Extract the [x, y] coordinate from the center of the cell holding the provided text.  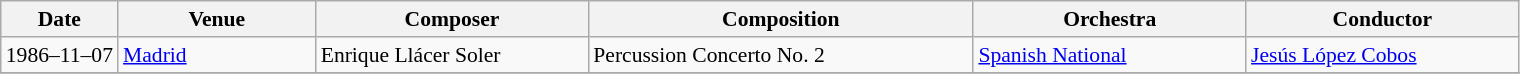
Composition [780, 19]
Date [60, 19]
Venue [217, 19]
Orchestra [1110, 19]
Percussion Concerto No. 2 [780, 55]
Conductor [1382, 19]
Spanish National [1110, 55]
Madrid [217, 55]
1986–11–07 [60, 55]
Enrique Llácer Soler [452, 55]
Jesús López Cobos [1382, 55]
Composer [452, 19]
